Identify which cell holds the provided text, then report its (X, Y) central coordinate. 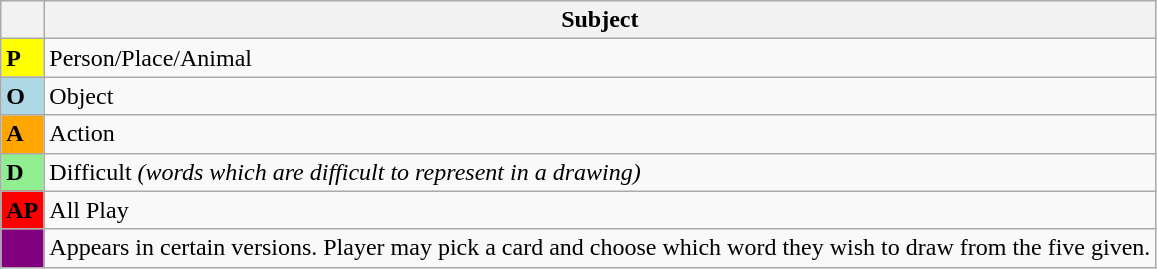
D (22, 172)
A (22, 134)
AP (22, 210)
Difficult (words which are difficult to represent in a drawing) (600, 172)
Object (600, 96)
Subject (600, 20)
O (22, 96)
All Play (600, 210)
Person/Place/Animal (600, 58)
Appears in certain versions. Player may pick a card and choose which word they wish to draw from the five given. (600, 248)
Action (600, 134)
P (22, 58)
